Pinpoint the cell where the given text exists, returning its (x, y) midpoint coordinate. 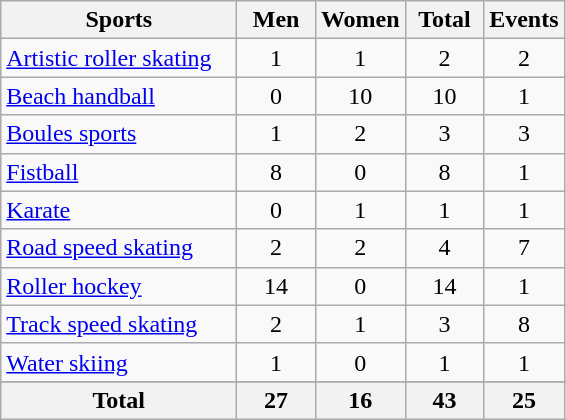
27 (276, 400)
25 (524, 400)
Water skiing (119, 362)
Men (276, 20)
Fistball (119, 172)
7 (524, 248)
Road speed skating (119, 248)
4 (444, 248)
43 (444, 400)
Events (524, 20)
Artistic roller skating (119, 58)
Sports (119, 20)
Boules sports (119, 134)
Karate (119, 210)
Women (360, 20)
Roller hockey (119, 286)
Track speed skating (119, 324)
16 (360, 400)
Beach handball (119, 96)
